Return the (x, y) coordinate for the center point of the cell that contains the specified text.  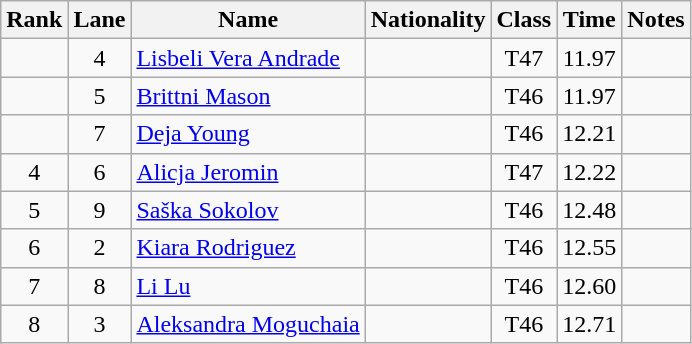
12.48 (590, 210)
Class (524, 20)
Brittni Mason (248, 96)
9 (100, 210)
12.22 (590, 172)
Time (590, 20)
Li Lu (248, 286)
Nationality (428, 20)
Deja Young (248, 134)
Aleksandra Moguchaia (248, 324)
2 (100, 248)
3 (100, 324)
Lane (100, 20)
Alicja Jeromin (248, 172)
Saška Sokolov (248, 210)
Kiara Rodriguez (248, 248)
Lisbeli Vera Andrade (248, 58)
Notes (656, 20)
12.55 (590, 248)
Rank (34, 20)
12.71 (590, 324)
12.21 (590, 134)
12.60 (590, 286)
Name (248, 20)
